Detect which cell encompasses the target text, then output its (x, y) center coordinate. 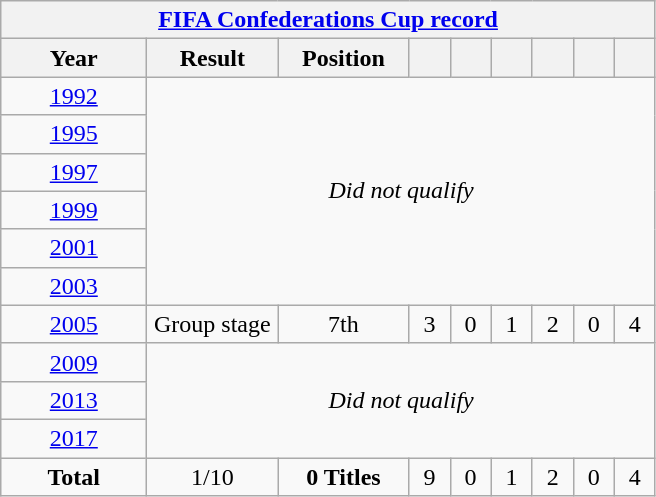
Position (344, 58)
2001 (74, 248)
Group stage (212, 324)
Total (74, 477)
7th (344, 324)
1997 (74, 172)
2009 (74, 362)
2017 (74, 438)
1995 (74, 134)
Result (212, 58)
0 Titles (344, 477)
FIFA Confederations Cup record (328, 20)
2005 (74, 324)
Year (74, 58)
9 (430, 477)
1/10 (212, 477)
1992 (74, 96)
3 (430, 324)
2003 (74, 286)
1999 (74, 210)
2013 (74, 400)
